Detect which cell encompasses the target text, then output its (X, Y) center coordinate. 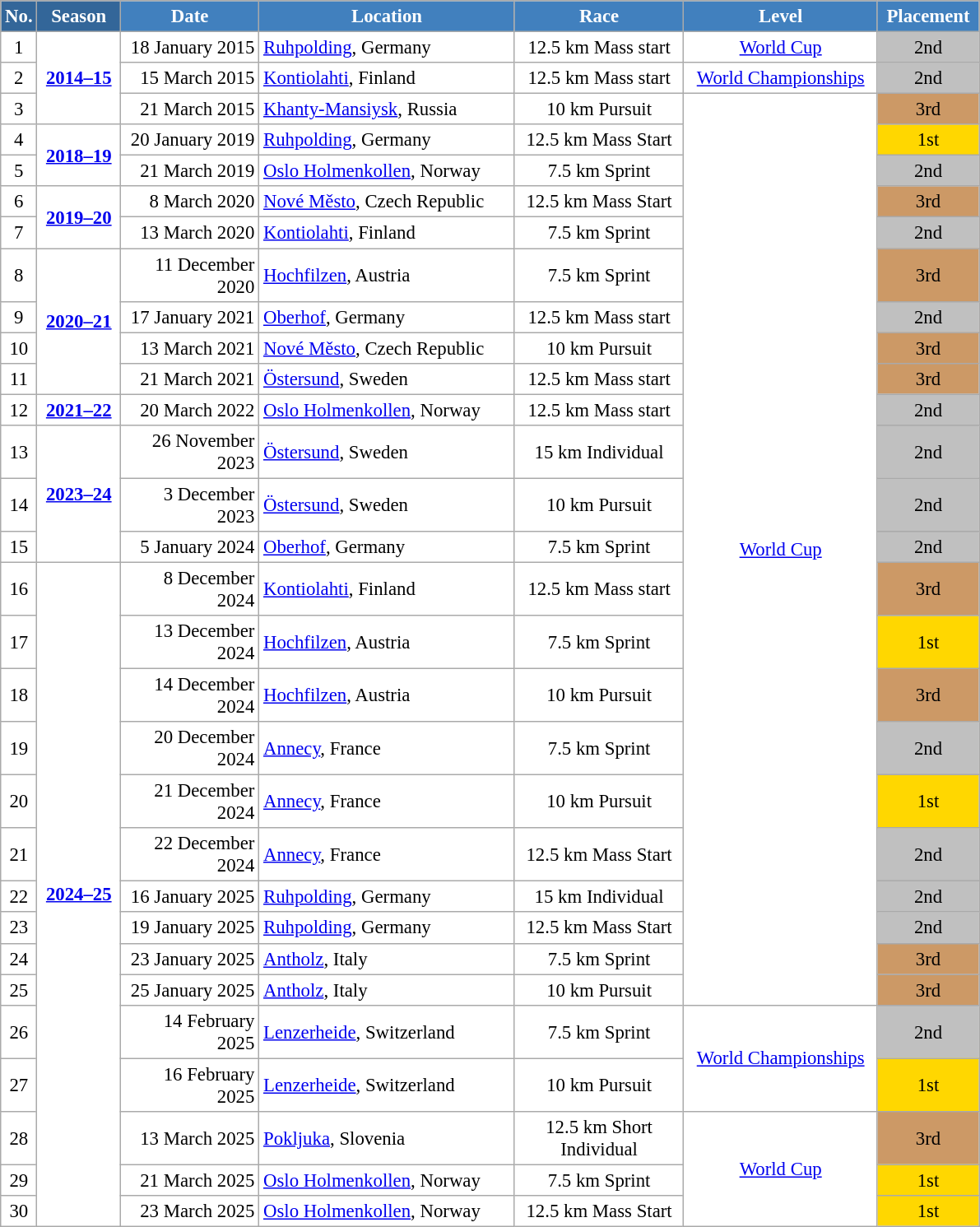
27 (19, 1085)
12 (19, 410)
13 March 2020 (190, 233)
19 (19, 749)
Pokljuka, Slovenia (387, 1139)
17 January 2021 (190, 317)
21 March 2015 (190, 109)
2019–20 (79, 217)
23 March 2025 (190, 1211)
Khanty-Mansiysk, Russia (387, 109)
21 March 2019 (190, 171)
Season (79, 16)
25 January 2025 (190, 990)
21 March 2021 (190, 379)
5 (19, 171)
23 January 2025 (190, 959)
2 (19, 78)
6 (19, 202)
30 (19, 1211)
24 (19, 959)
14 February 2025 (190, 1032)
20 March 2022 (190, 410)
2023–24 (79, 494)
25 (19, 990)
8 (19, 275)
11 (19, 379)
Level (781, 16)
2018–19 (79, 155)
16 (19, 589)
Placement (928, 16)
20 January 2019 (190, 140)
7 (19, 233)
12.5 km Short Individual (599, 1139)
14 December 2024 (190, 696)
9 (19, 317)
22 (19, 897)
18 (19, 696)
18 January 2015 (190, 48)
21 March 2025 (190, 1180)
20 (19, 802)
21 December 2024 (190, 802)
15 (19, 547)
16 January 2025 (190, 897)
Date (190, 16)
14 (19, 505)
13 March 2025 (190, 1139)
16 February 2025 (190, 1085)
29 (19, 1180)
13 March 2021 (190, 348)
No. (19, 16)
8 December 2024 (190, 589)
10 (19, 348)
8 March 2020 (190, 202)
23 (19, 928)
13 December 2024 (190, 642)
Location (387, 16)
3 (19, 109)
13 (19, 453)
1 (19, 48)
5 January 2024 (190, 547)
21 (19, 854)
22 December 2024 (190, 854)
15 March 2015 (190, 78)
2024–25 (79, 894)
Race (599, 16)
20 December 2024 (190, 749)
2021–22 (79, 410)
26 (19, 1032)
26 November 2023 (190, 453)
28 (19, 1139)
11 December 2020 (190, 275)
2020–21 (79, 321)
17 (19, 642)
19 January 2025 (190, 928)
4 (19, 140)
2014–15 (79, 79)
3 December 2023 (190, 505)
